Locate the cell with the specified text and output its [x, y] center coordinate. 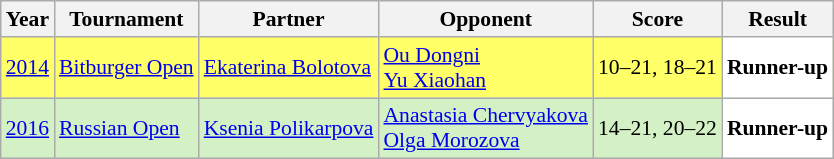
Ou Dongni Yu Xiaohan [486, 68]
Partner [289, 19]
10–21, 18–21 [658, 68]
Russian Open [126, 128]
Ekaterina Bolotova [289, 68]
14–21, 20–22 [658, 128]
Bitburger Open [126, 68]
2016 [28, 128]
Year [28, 19]
Ksenia Polikarpova [289, 128]
Result [778, 19]
2014 [28, 68]
Anastasia Chervyakova Olga Morozova [486, 128]
Opponent [486, 19]
Tournament [126, 19]
Score [658, 19]
